Pinpoint the cell where the given text exists, returning its [X, Y] midpoint coordinate. 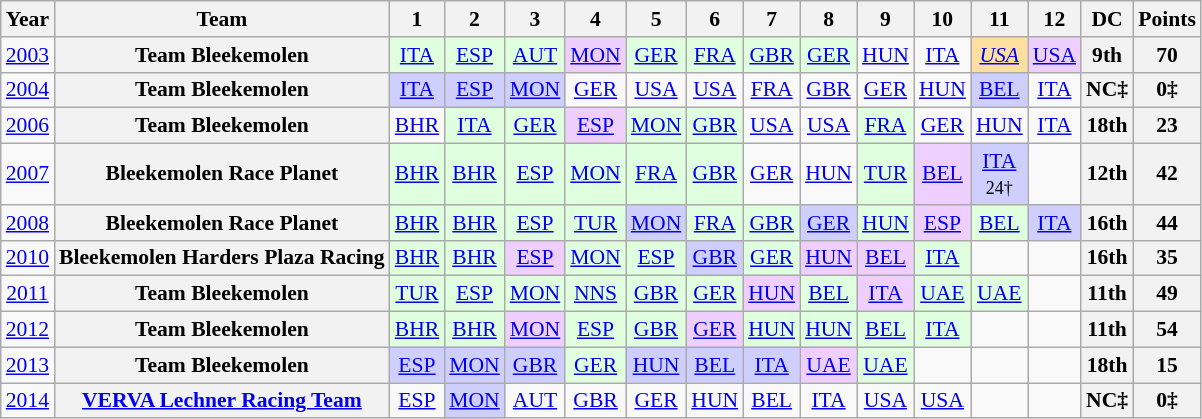
12th [1107, 174]
NNS [596, 294]
Year [28, 19]
35 [1167, 258]
15 [1167, 365]
2004 [28, 90]
2013 [28, 365]
8 [828, 19]
2006 [28, 126]
Bleekemolen Harders Plaza Racing [222, 258]
ITA24† [1000, 174]
9 [886, 19]
1 [418, 19]
9th [1107, 55]
2011 [28, 294]
5 [656, 19]
49 [1167, 294]
2 [474, 19]
54 [1167, 330]
2008 [28, 223]
6 [714, 19]
12 [1054, 19]
44 [1167, 223]
4 [596, 19]
11 [1000, 19]
2012 [28, 330]
10 [942, 19]
70 [1167, 55]
2007 [28, 174]
DC [1107, 19]
VERVA Lechner Racing Team [222, 401]
42 [1167, 174]
Points [1167, 19]
2010 [28, 258]
7 [772, 19]
2014 [28, 401]
3 [536, 19]
2003 [28, 55]
23 [1167, 126]
Team [222, 19]
